Pinpoint the cell where the given text exists, returning its (X, Y) midpoint coordinate. 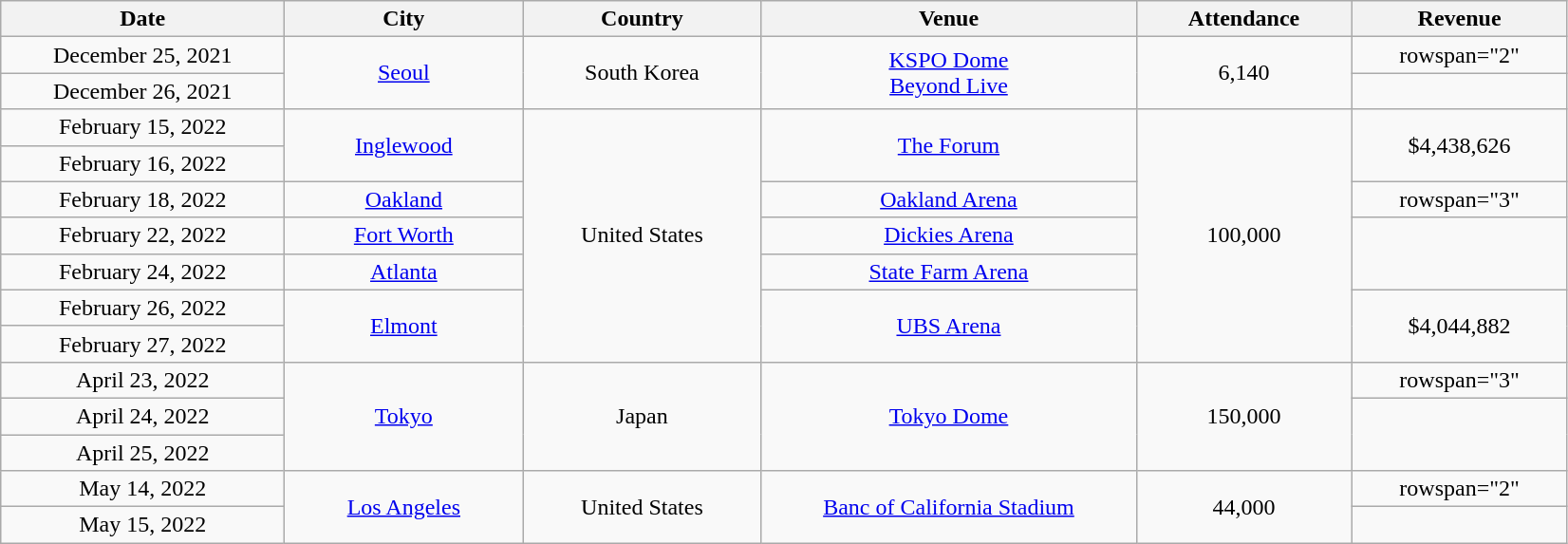
South Korea (642, 73)
State Farm Arena (949, 272)
Tokyo (404, 416)
44,000 (1243, 507)
KSPO DomeBeyond Live (949, 73)
100,000 (1243, 235)
February 24, 2022 (142, 272)
Los Angeles (404, 507)
February 15, 2022 (142, 127)
Banc of California Stadium (949, 507)
6,140 (1243, 73)
Attendance (1243, 19)
April 24, 2022 (142, 416)
150,000 (1243, 416)
$4,044,882 (1460, 326)
Oakland Arena (949, 199)
Date (142, 19)
February 26, 2022 (142, 308)
December 25, 2021 (142, 55)
Inglewood (404, 145)
Fort Worth (404, 235)
Elmont (404, 326)
Seoul (404, 73)
December 26, 2021 (142, 91)
Oakland (404, 199)
Country (642, 19)
Japan (642, 416)
April 25, 2022 (142, 453)
$4,438,626 (1460, 145)
May 14, 2022 (142, 489)
February 18, 2022 (142, 199)
Atlanta (404, 272)
May 15, 2022 (142, 525)
Venue (949, 19)
February 27, 2022 (142, 344)
April 23, 2022 (142, 380)
UBS Arena (949, 326)
City (404, 19)
February 22, 2022 (142, 235)
February 16, 2022 (142, 163)
The Forum (949, 145)
Tokyo Dome (949, 416)
Dickies Arena (949, 235)
Revenue (1460, 19)
